Output the [x, y] coordinate of the center of the cell containing the given text.  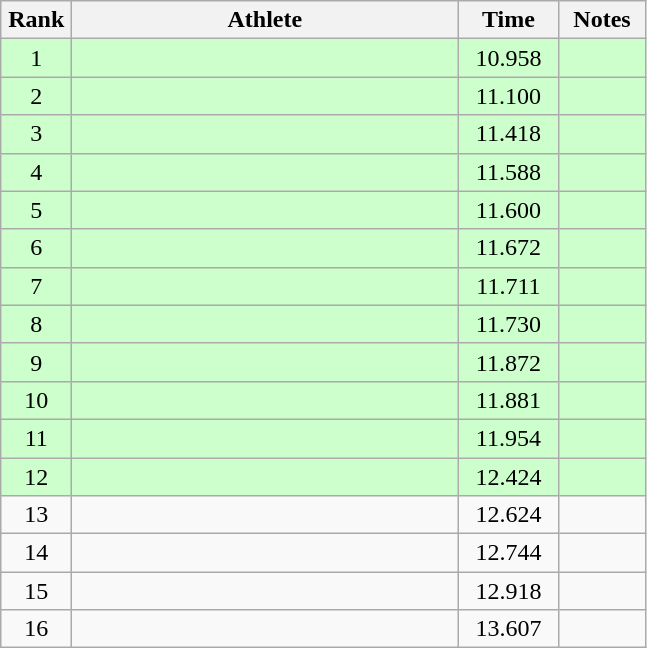
11.418 [508, 134]
11.711 [508, 286]
Athlete [265, 20]
12 [36, 477]
11.100 [508, 96]
12.424 [508, 477]
11.588 [508, 172]
11.881 [508, 400]
12.744 [508, 553]
7 [36, 286]
12.918 [508, 591]
11.672 [508, 248]
11.954 [508, 438]
1 [36, 58]
8 [36, 324]
13 [36, 515]
9 [36, 362]
3 [36, 134]
11.872 [508, 362]
10 [36, 400]
16 [36, 629]
6 [36, 248]
5 [36, 210]
13.607 [508, 629]
15 [36, 591]
12.624 [508, 515]
4 [36, 172]
10.958 [508, 58]
Rank [36, 20]
11.730 [508, 324]
Notes [602, 20]
11 [36, 438]
11.600 [508, 210]
Time [508, 20]
14 [36, 553]
2 [36, 96]
